Return the [X, Y] coordinate for the center point of the cell that contains the specified text.  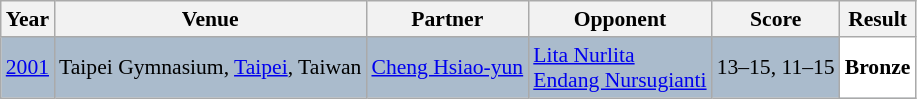
2001 [28, 68]
Score [776, 19]
Result [878, 19]
Partner [447, 19]
Cheng Hsiao-yun [447, 68]
Venue [210, 19]
Year [28, 19]
Bronze [878, 68]
13–15, 11–15 [776, 68]
Taipei Gymnasium, Taipei, Taiwan [210, 68]
Lita Nurlita Endang Nursugianti [620, 68]
Opponent [620, 19]
